Pinpoint the cell where the given text exists, returning its (X, Y) midpoint coordinate. 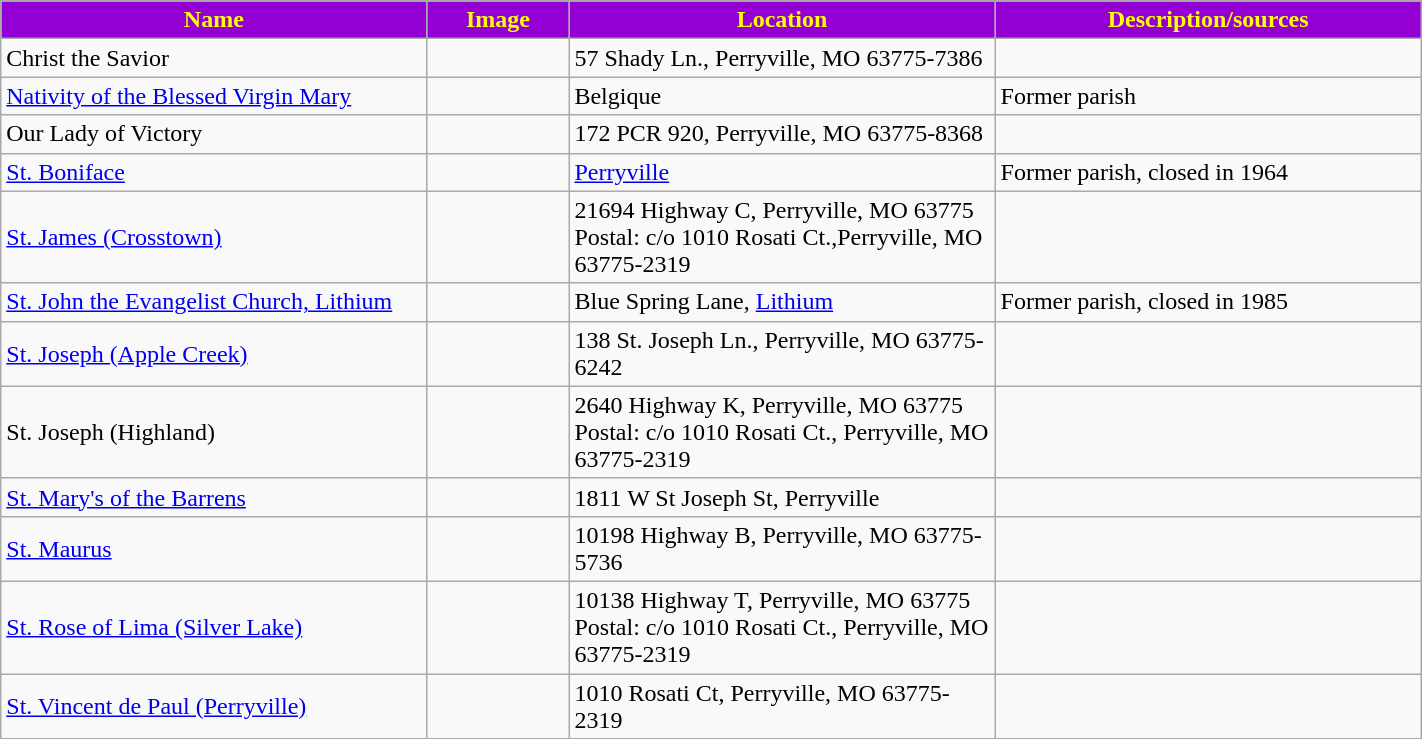
1811 W St Joseph St, Perryville (782, 497)
Former parish (1208, 96)
Former parish, closed in 1964 (1208, 172)
172 PCR 920, Perryville, MO 63775-8368 (782, 134)
2640 Highway K, Perryville, MO 63775Postal: c/o 1010 Rosati Ct., Perryville, MO 63775-2319 (782, 432)
St. Joseph (Highland) (214, 432)
St. Maurus (214, 548)
Former parish, closed in 1985 (1208, 302)
Image (498, 20)
Description/sources (1208, 20)
St. Boniface (214, 172)
St. Vincent de Paul (Perryville) (214, 706)
21694 Highway C, Perryville, MO 63775Postal: c/o 1010 Rosati Ct.,Perryville, MO 63775-2319 (782, 237)
St. John the Evangelist Church, Lithium (214, 302)
St. James (Crosstown) (214, 237)
1010 Rosati Ct, Perryville, MO 63775-2319 (782, 706)
10198 Highway B, Perryville, MO 63775-5736 (782, 548)
Nativity of the Blessed Virgin Mary (214, 96)
Blue Spring Lane, Lithium (782, 302)
Perryville (782, 172)
Our Lady of Victory (214, 134)
Name (214, 20)
St. Joseph (Apple Creek) (214, 354)
10138 Highway T, Perryville, MO 63775Postal: c/o 1010 Rosati Ct., Perryville, MO 63775-2319 (782, 627)
Belgique (782, 96)
Location (782, 20)
57 Shady Ln., Perryville, MO 63775-7386 (782, 58)
138 St. Joseph Ln., Perryville, MO 63775-6242 (782, 354)
St. Rose of Lima (Silver Lake) (214, 627)
St. Mary's of the Barrens (214, 497)
Christ the Savior (214, 58)
